Locate the cell with the specified text and output its [X, Y] center coordinate. 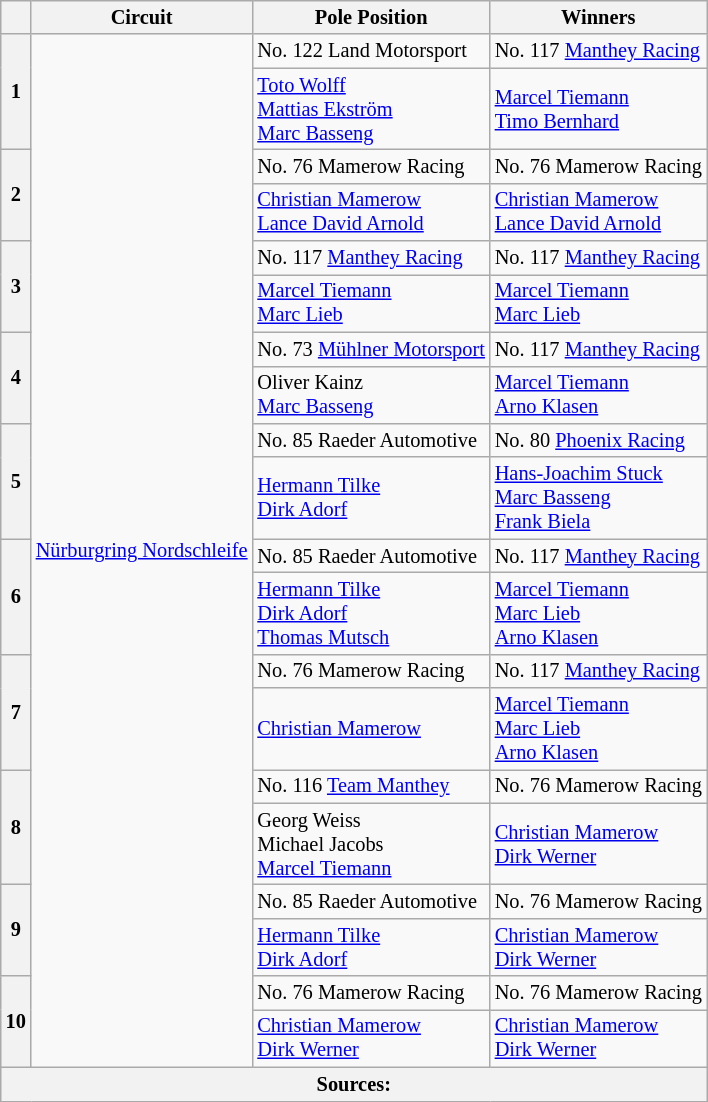
Hans-Joachim Stuck Marc Basseng Frank Biela [598, 498]
Nürburgring Nordschleife [142, 550]
No. 73 Mühlner Motorsport [370, 349]
Sources: [354, 1084]
Georg Weiss Michael Jacobs Marcel Tiemann [370, 844]
2 [16, 194]
Oliver Kainz Marc Basseng [370, 395]
10 [16, 1022]
Christian Mamerow [370, 729]
No. 80 Phoenix Racing [598, 440]
No. 116 Team Manthey [370, 786]
9 [16, 930]
1 [16, 92]
Hermann Tilke Dirk Adorf Thomas Mutsch [370, 613]
6 [16, 596]
3 [16, 286]
8 [16, 826]
4 [16, 378]
Winners [598, 17]
Pole Position [370, 17]
7 [16, 712]
Toto Wolff Mattias Ekström Marc Basseng [370, 109]
Marcel Tiemann Arno Klasen [598, 395]
No. 122 Land Motorsport [370, 51]
Circuit [142, 17]
5 [16, 480]
Marcel Tiemann Timo Bernhard [598, 109]
